From the cell containing the given text, extract its center point as (X, Y) coordinate. 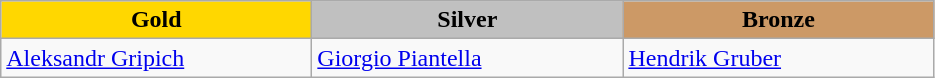
Silver (468, 20)
Giorgio Piantella (468, 58)
Bronze (778, 20)
Aleksandr Gripich (156, 58)
Gold (156, 20)
Hendrik Gruber (778, 58)
